Find where the given text appears and provide that cell's center as [X, Y] coordinate. 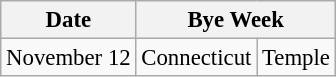
Date [68, 20]
Temple [296, 58]
Connecticut [196, 58]
November 12 [68, 58]
Bye Week [236, 20]
